For the text-containing cell, return its midpoint in [X, Y] coordinate format. 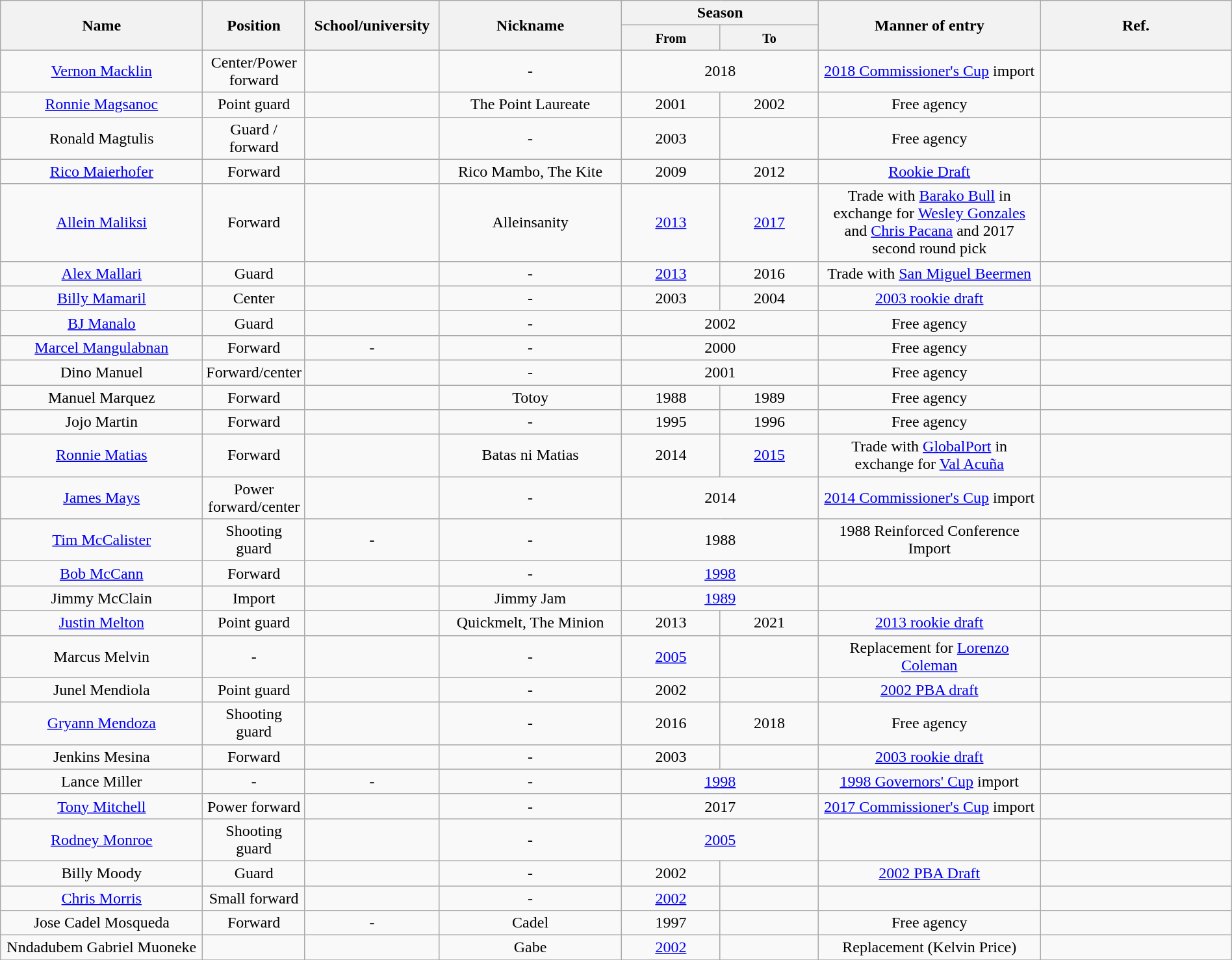
Power forward [254, 806]
Rico Mambo, The Kite [530, 171]
James Mays [101, 498]
Dino Manuel [101, 372]
2017 Commissioner's Cup import [929, 806]
Quickmelt, The Minion [530, 623]
Marcel Mangulabnan [101, 347]
Ronnie Magsanoc [101, 105]
2004 [769, 298]
Ronnie Matias [101, 456]
2002 PBA Draft [929, 873]
From [671, 38]
Guard / forward [254, 138]
Allein Maliksi [101, 222]
Gabe [530, 948]
Jimmy Jam [530, 598]
Totoy [530, 397]
Center/Power forward [254, 71]
To [769, 38]
Manner of entry [929, 25]
Ref. [1136, 25]
Lance Miller [101, 781]
Alleinsanity [530, 222]
2015 [769, 456]
Import [254, 598]
Tim McCalister [101, 540]
2012 [769, 171]
Forward/center [254, 372]
Replacement (Kelvin Price) [929, 948]
Chris Morris [101, 898]
Batas ni Matias [530, 456]
1998 Governors' Cup import [929, 781]
Billy Mamaril [101, 298]
Rodney Monroe [101, 839]
2013 rookie draft [929, 623]
Jimmy McClain [101, 598]
Billy Moody [101, 873]
Junel Mendiola [101, 690]
Rico Maierhofer [101, 171]
Gryann Mendoza [101, 724]
1997 [671, 923]
School/university [372, 25]
2018 Commissioner's Cup import [929, 71]
Jose Cadel Mosqueda [101, 923]
Trade with Barako Bull in exchange for Wesley Gonzales and Chris Pacana and 2017 second round pick [929, 222]
Jenkins Mesina [101, 757]
Tony Mitchell [101, 806]
Nickname [530, 25]
1995 [671, 422]
Season [720, 13]
Manuel Marquez [101, 397]
Replacement for Lorenzo Coleman [929, 656]
2009 [671, 171]
Center [254, 298]
Ronald Magtulis [101, 138]
Power forward/center [254, 498]
Rookie Draft [929, 171]
Nndadubem Gabriel Muoneke [101, 948]
Alex Mallari [101, 273]
Bob McCann [101, 574]
Trade with San Miguel Beermen [929, 273]
2021 [769, 623]
Jojo Martin [101, 422]
Small forward [254, 898]
Marcus Melvin [101, 656]
Trade with GlobalPort in exchange for Val Acuña [929, 456]
2002 PBA draft [929, 690]
Vernon Macklin [101, 71]
2000 [720, 347]
1996 [769, 422]
BJ Manalo [101, 323]
Position [254, 25]
Name [101, 25]
2014 Commissioner's Cup import [929, 498]
Justin Melton [101, 623]
1988 Reinforced Conference Import [929, 540]
The Point Laureate [530, 105]
Cadel [530, 923]
